Return [X, Y] of the center of cell containing provided text 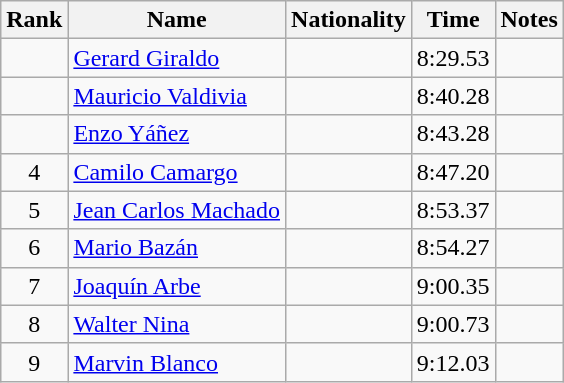
9 [34, 362]
Mauricio Valdivia [177, 96]
8:29.53 [453, 58]
Marvin Blanco [177, 362]
6 [34, 248]
Name [177, 20]
9:12.03 [453, 362]
8:40.28 [453, 96]
Camilo Camargo [177, 172]
Gerard Giraldo [177, 58]
Time [453, 20]
Rank [34, 20]
8:53.37 [453, 210]
Nationality [349, 20]
4 [34, 172]
Walter Nina [177, 324]
9:00.73 [453, 324]
8:47.20 [453, 172]
8:43.28 [453, 134]
Notes [529, 20]
Mario Bazán [177, 248]
7 [34, 286]
Joaquín Arbe [177, 286]
5 [34, 210]
9:00.35 [453, 286]
Enzo Yáñez [177, 134]
Jean Carlos Machado [177, 210]
8 [34, 324]
8:54.27 [453, 248]
